Detect which cell encompasses the target text, then output its [X, Y] center coordinate. 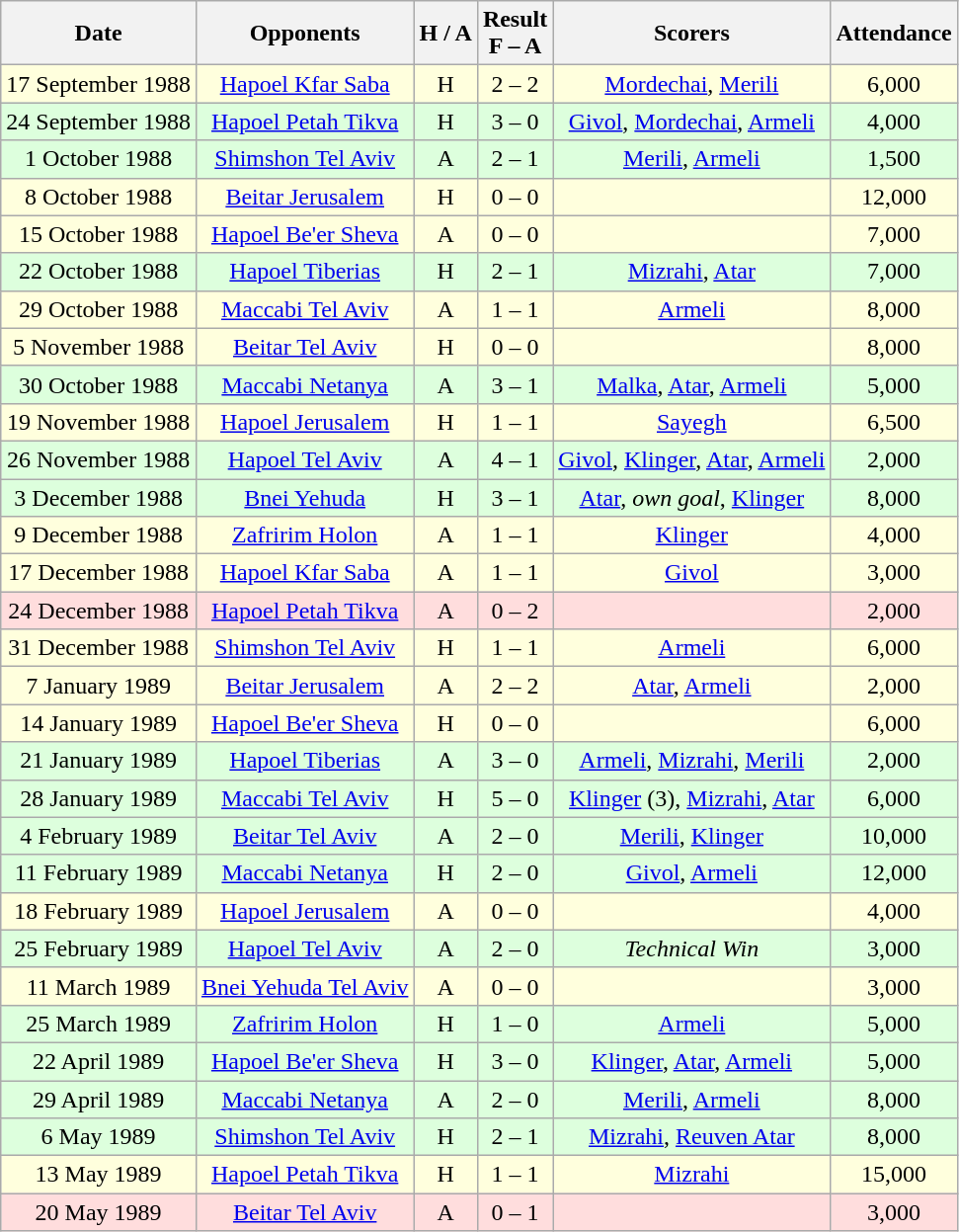
15,000 [894, 1175]
Date [99, 34]
3 December 1988 [99, 497]
24 December 1988 [99, 611]
ResultF – A [515, 34]
26 November 1988 [99, 459]
Scorers [691, 34]
8 October 1988 [99, 197]
30 October 1988 [99, 384]
22 October 1988 [99, 272]
Bnei Yehuda Tel Aviv [304, 986]
H / A [445, 34]
31 December 1988 [99, 648]
25 February 1989 [99, 948]
1 October 1988 [99, 159]
21 January 1989 [99, 761]
28 January 1989 [99, 798]
Givol [691, 573]
0 – 2 [515, 611]
10,000 [894, 836]
20 May 1989 [99, 1212]
Mizrahi [691, 1175]
Sayegh [691, 422]
19 November 1988 [99, 422]
9 December 1988 [99, 535]
Armeli, Mizrahi, Merili [691, 761]
Klinger, Atar, Armeli [691, 1061]
Merili, Klinger [691, 836]
Klinger [691, 535]
Klinger (3), Mizrahi, Atar [691, 798]
14 January 1989 [99, 723]
Givol, Armeli [691, 873]
Givol, Mordechai, Armeli [691, 122]
Opponents [304, 34]
5 – 0 [515, 798]
Mizrahi, Atar [691, 272]
4 February 1989 [99, 836]
Technical Win [691, 948]
13 May 1989 [99, 1175]
17 September 1988 [99, 84]
Malka, Atar, Armeli [691, 384]
5 November 1988 [99, 347]
29 October 1988 [99, 309]
11 March 1989 [99, 986]
Bnei Yehuda [304, 497]
0 – 1 [515, 1212]
7 January 1989 [99, 686]
1,500 [894, 159]
29 April 1989 [99, 1100]
11 February 1989 [99, 873]
Givol, Klinger, Atar, Armeli [691, 459]
Attendance [894, 34]
22 April 1989 [99, 1061]
15 October 1988 [99, 234]
Atar, Armeli [691, 686]
24 September 1988 [99, 122]
18 February 1989 [99, 911]
6 May 1989 [99, 1137]
17 December 1988 [99, 573]
Mizrahi, Reuven Atar [691, 1137]
4 – 1 [515, 459]
1 – 0 [515, 1024]
Atar, own goal, Klinger [691, 497]
Mordechai, Merili [691, 84]
25 March 1989 [99, 1024]
6,500 [894, 422]
